Determine the (x, y) coordinate at the center of the cell enclosing the given text.  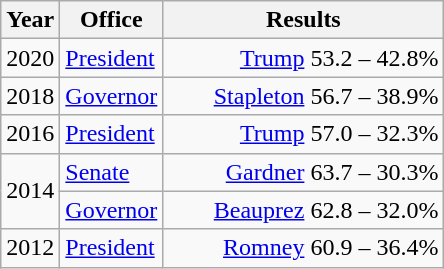
Romney 60.9 – 36.4% (304, 248)
2014 (30, 191)
2016 (30, 134)
Results (304, 20)
Gardner 63.7 – 30.3% (304, 172)
Trump 53.2 – 42.8% (304, 58)
Trump 57.0 – 32.3% (304, 134)
2020 (30, 58)
Office (112, 20)
2012 (30, 248)
Beauprez 62.8 – 32.0% (304, 210)
2018 (30, 96)
Year (30, 20)
Senate (112, 172)
Stapleton 56.7 – 38.9% (304, 96)
